Search for the cell housing the specified text and yield its [X, Y] center coordinate. 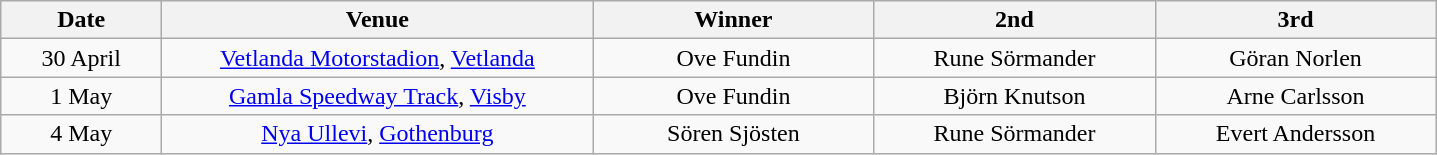
1 May [82, 96]
Björn Knutson [1014, 96]
30 April [82, 58]
Date [82, 20]
Sören Sjösten [734, 134]
Nya Ullevi, Gothenburg [378, 134]
Arne Carlsson [1296, 96]
Gamla Speedway Track, Visby [378, 96]
Vetlanda Motorstadion, Vetlanda [378, 58]
4 May [82, 134]
3rd [1296, 20]
Winner [734, 20]
2nd [1014, 20]
Göran Norlen [1296, 58]
Venue [378, 20]
Evert Andersson [1296, 134]
